For the text-containing cell, return its midpoint in [X, Y] coordinate format. 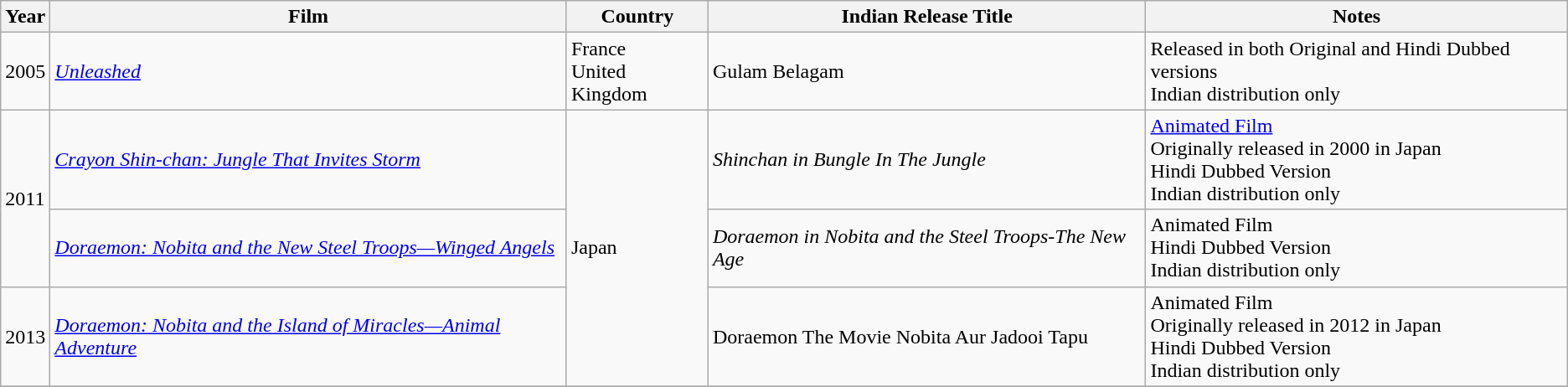
Japan [637, 248]
Doraemon: Nobita and the New Steel Troops—Winged Angels [308, 248]
Shinchan in Bungle In The Jungle [926, 159]
2005 [25, 71]
Doraemon The Movie Nobita Aur Jadooi Tapu [926, 337]
Animated Film Hindi Dubbed Version Indian distribution only [1357, 248]
Doraemon in Nobita and the Steel Troops-The New Age [926, 248]
Animated Film Originally released in 2012 in Japan Hindi Dubbed Version Indian distribution only [1357, 337]
Year [25, 17]
2013 [25, 337]
Indian Release Title [926, 17]
Released in both Original and Hindi Dubbed versions Indian distribution only [1357, 71]
Animated Film Originally released in 2000 in Japan Hindi Dubbed Version Indian distribution only [1357, 159]
Crayon Shin-chan: Jungle That Invites Storm [308, 159]
Doraemon: Nobita and the Island of Miracles—Animal Adventure [308, 337]
Country [637, 17]
Gulam Belagam [926, 71]
2011 [25, 198]
Film [308, 17]
France United Kingdom [637, 71]
Unleashed [308, 71]
Notes [1357, 17]
